Detect which cell encompasses the target text, then output its [x, y] center coordinate. 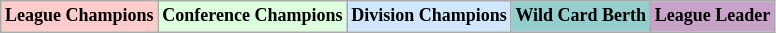
League Leader [712, 16]
League Champions [80, 16]
Conference Champions [252, 16]
Wild Card Berth [580, 16]
Division Champions [429, 16]
